Extract the (x, y) coordinate from the center of the cell holding the provided text.  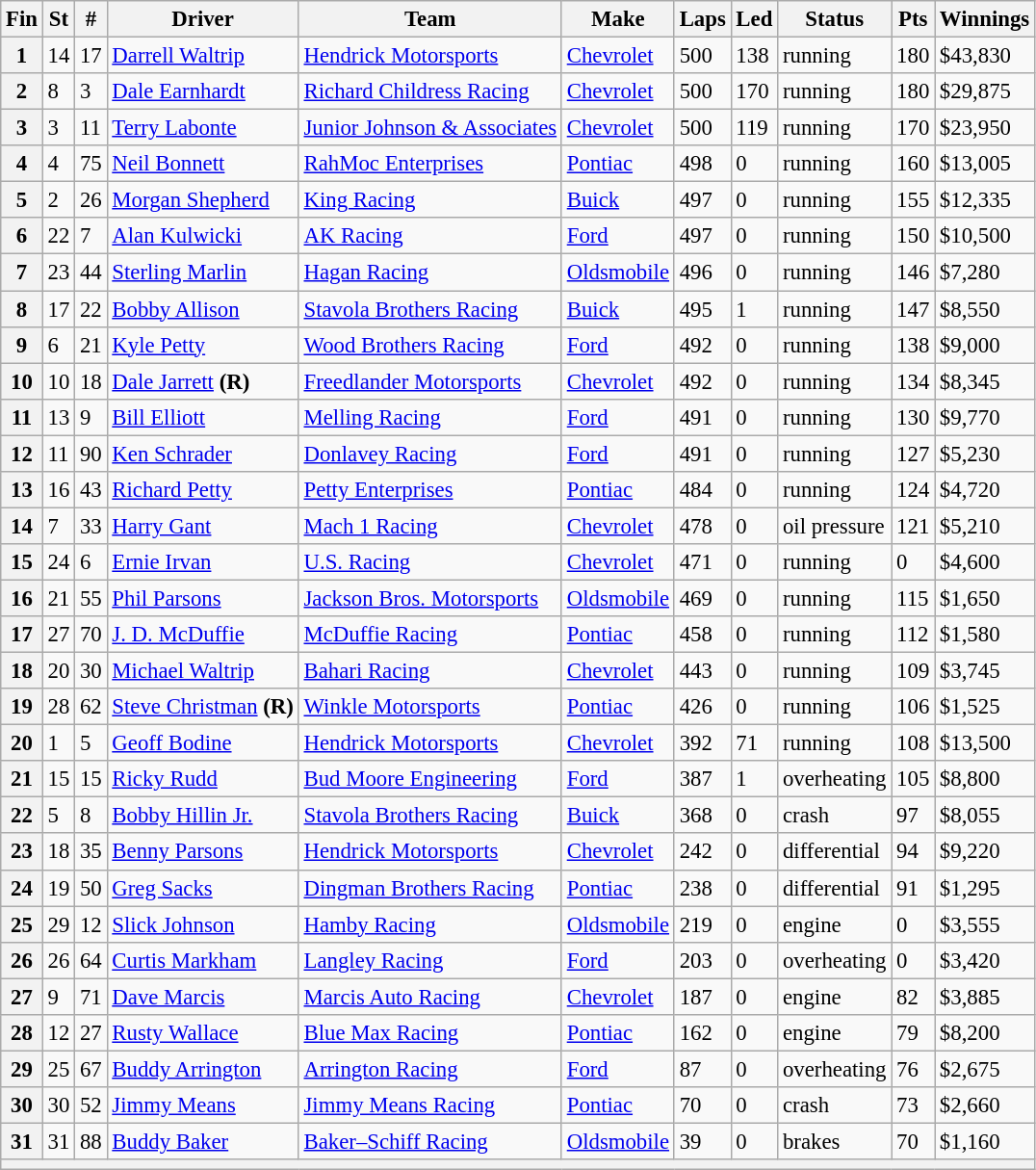
$1,650 (985, 598)
43 (91, 490)
Harry Gant (202, 526)
Ricky Rudd (202, 779)
469 (703, 598)
Baker–Schiff Racing (429, 1141)
$4,720 (985, 490)
brakes (835, 1141)
112 (913, 635)
155 (913, 200)
130 (913, 417)
$8,550 (985, 309)
75 (91, 164)
64 (91, 960)
Pts (913, 19)
134 (913, 381)
Marcis Auto Racing (429, 997)
$13,005 (985, 164)
55 (91, 598)
Dale Jarrett (R) (202, 381)
94 (913, 852)
$13,500 (985, 743)
219 (703, 924)
242 (703, 852)
Jackson Bros. Motorsports (429, 598)
J. D. McDuffie (202, 635)
106 (913, 707)
Donlavey Racing (429, 454)
Neil Bonnett (202, 164)
Dingman Brothers Racing (429, 888)
105 (913, 779)
119 (755, 128)
Fin (22, 19)
U.S. Racing (429, 562)
160 (913, 164)
91 (913, 888)
392 (703, 743)
$2,660 (985, 1105)
Bobby Allison (202, 309)
Slick Johnson (202, 924)
$43,830 (985, 56)
Bobby Hillin Jr. (202, 816)
Mach 1 Racing (429, 526)
Driver (202, 19)
79 (913, 1033)
Winkle Motorsports (429, 707)
498 (703, 164)
Bud Moore Engineering (429, 779)
$3,555 (985, 924)
St (58, 19)
Led (755, 19)
Greg Sacks (202, 888)
Buddy Arrington (202, 1069)
478 (703, 526)
$4,600 (985, 562)
Terry Labonte (202, 128)
Phil Parsons (202, 598)
$1,160 (985, 1141)
Freedlander Motorsports (429, 381)
44 (91, 273)
Hamby Racing (429, 924)
35 (91, 852)
$1,580 (985, 635)
Richard Petty (202, 490)
187 (703, 997)
Winnings (985, 19)
# (91, 19)
$23,950 (985, 128)
39 (703, 1141)
Steve Christman (R) (202, 707)
Wood Brothers Racing (429, 345)
121 (913, 526)
$29,875 (985, 91)
73 (913, 1105)
Team (429, 19)
109 (913, 671)
$12,335 (985, 200)
238 (703, 888)
Kyle Petty (202, 345)
RahMoc Enterprises (429, 164)
Ernie Irvan (202, 562)
$1,525 (985, 707)
90 (91, 454)
oil pressure (835, 526)
$10,500 (985, 236)
AK Racing (429, 236)
146 (913, 273)
52 (91, 1105)
$9,220 (985, 852)
Curtis Markham (202, 960)
443 (703, 671)
Ken Schrader (202, 454)
426 (703, 707)
$5,230 (985, 454)
Dale Earnhardt (202, 91)
Sterling Marlin (202, 273)
Bahari Racing (429, 671)
87 (703, 1069)
Make (618, 19)
Geoff Bodine (202, 743)
$7,280 (985, 273)
$8,055 (985, 816)
Richard Childress Racing (429, 91)
$8,200 (985, 1033)
$2,675 (985, 1069)
$8,800 (985, 779)
Petty Enterprises (429, 490)
Laps (703, 19)
Hagan Racing (429, 273)
$1,295 (985, 888)
$5,210 (985, 526)
$9,770 (985, 417)
Jimmy Means (202, 1105)
88 (91, 1141)
$9,000 (985, 345)
108 (913, 743)
496 (703, 273)
387 (703, 779)
$3,745 (985, 671)
Alan Kulwicki (202, 236)
Bill Elliott (202, 417)
62 (91, 707)
Buddy Baker (202, 1141)
Rusty Wallace (202, 1033)
50 (91, 888)
471 (703, 562)
Melling Racing (429, 417)
Jimmy Means Racing (429, 1105)
King Racing (429, 200)
484 (703, 490)
Langley Racing (429, 960)
162 (703, 1033)
$3,885 (985, 997)
$8,345 (985, 381)
Benny Parsons (202, 852)
Michael Waltrip (202, 671)
147 (913, 309)
115 (913, 598)
Morgan Shepherd (202, 200)
368 (703, 816)
Darrell Waltrip (202, 56)
127 (913, 454)
495 (703, 309)
67 (91, 1069)
150 (913, 236)
458 (703, 635)
McDuffie Racing (429, 635)
82 (913, 997)
Arrington Racing (429, 1069)
203 (703, 960)
Dave Marcis (202, 997)
33 (91, 526)
124 (913, 490)
Status (835, 19)
$3,420 (985, 960)
76 (913, 1069)
Junior Johnson & Associates (429, 128)
97 (913, 816)
Blue Max Racing (429, 1033)
